Output the [X, Y] coordinate of the center of the cell containing the given text.  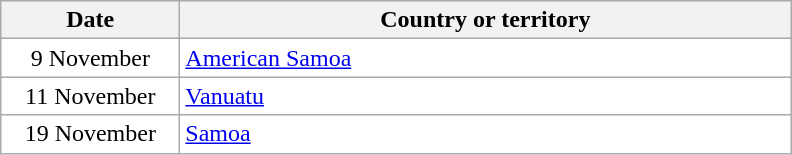
Vanuatu [486, 96]
11 November [90, 96]
American Samoa [486, 58]
Date [90, 20]
Country or territory [486, 20]
9 November [90, 58]
Samoa [486, 134]
19 November [90, 134]
